Extract the (X, Y) coordinate from the center of the cell holding the provided text.  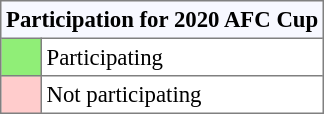
Participation for 2020 AFC Cup (162, 20)
Not participating (182, 95)
Participating (182, 57)
